Provide the (x, y) coordinate of the cell's center where the given text is located.  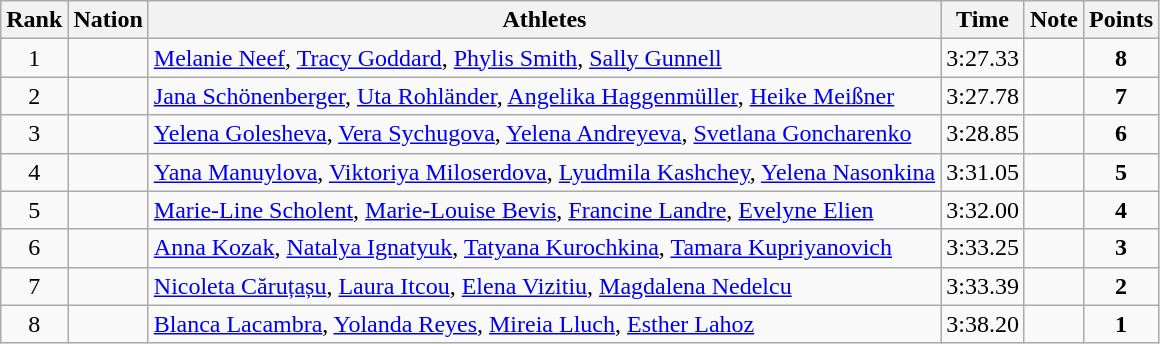
Yana Manuylova, Viktoriya Miloserdova, Lyudmila Kashchey, Yelena Nasonkina (544, 172)
3:27.78 (983, 96)
3:32.00 (983, 210)
3:33.25 (983, 248)
Note (1054, 20)
3:28.85 (983, 134)
Rank (34, 20)
Points (1120, 20)
Athletes (544, 20)
Melanie Neef, Tracy Goddard, Phylis Smith, Sally Gunnell (544, 58)
Anna Kozak, Natalya Ignatyuk, Tatyana Kurochkina, Tamara Kupriyanovich (544, 248)
3:31.05 (983, 172)
Nicoleta Căruțașu, Laura Itcou, Elena Vizitiu, Magdalena Nedelcu (544, 286)
Yelena Golesheva, Vera Sychugova, Yelena Andreyeva, Svetlana Goncharenko (544, 134)
Marie-Line Scholent, Marie-Louise Bevis, Francine Landre, Evelyne Elien (544, 210)
3:38.20 (983, 324)
Nation (108, 20)
Blanca Lacambra, Yolanda Reyes, Mireia Lluch, Esther Lahoz (544, 324)
Jana Schönenberger, Uta Rohländer, Angelika Haggenmüller, Heike Meißner (544, 96)
Time (983, 20)
3:33.39 (983, 286)
3:27.33 (983, 58)
